Determine the [x, y] coordinate at the center of the cell enclosing the given text.  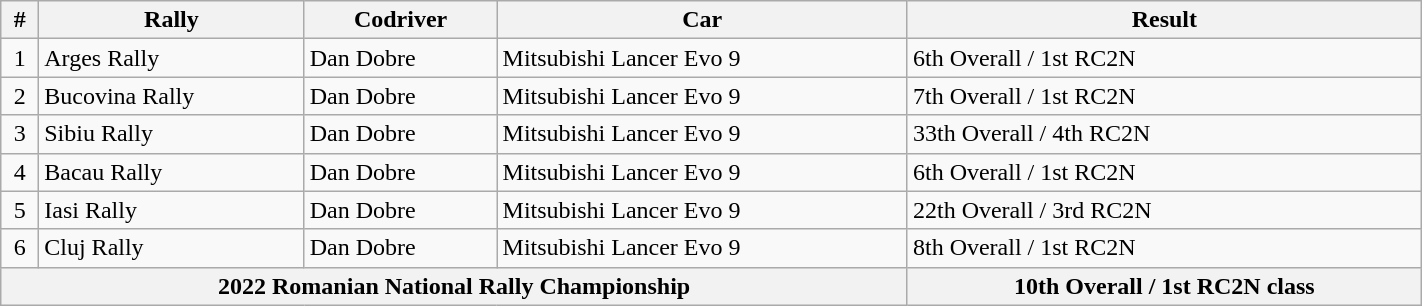
4 [20, 172]
6 [20, 248]
7th Overall / 1st RC2N [1164, 96]
2022 Romanian National Rally Championship [454, 286]
10th Overall / 1st RC2N class [1164, 286]
Rally [172, 20]
Cluj Rally [172, 248]
2 [20, 96]
Result [1164, 20]
1 [20, 58]
33th Overall / 4th RC2N [1164, 134]
5 [20, 210]
Bacau Rally [172, 172]
# [20, 20]
3 [20, 134]
Iasi Rally [172, 210]
Sibiu Rally [172, 134]
Car [702, 20]
8th Overall / 1st RC2N [1164, 248]
22th Overall / 3rd RC2N [1164, 210]
Arges Rally [172, 58]
Bucovina Rally [172, 96]
Codriver [400, 20]
